Scan for the cell matching the given text and deliver its [x, y] coordinate at center. 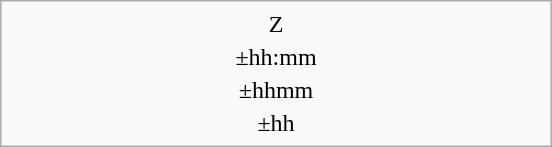
±hh:mm [276, 57]
±hhmm [276, 90]
±hh [276, 123]
Z [276, 24]
